From the cell containing the given text, extract its center point as (x, y) coordinate. 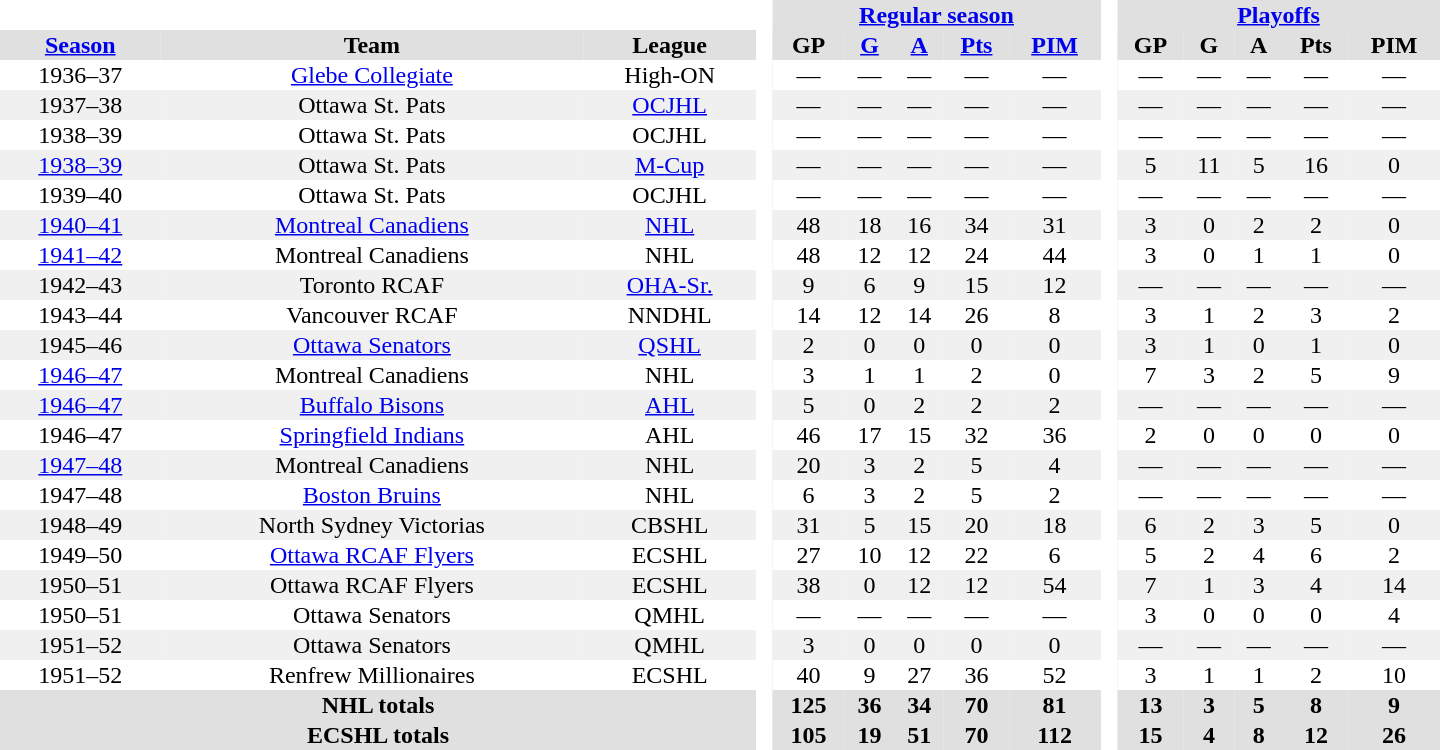
105 (809, 735)
40 (809, 675)
1940–41 (80, 225)
Regular season (937, 15)
Buffalo Bisons (372, 405)
24 (976, 255)
17 (870, 435)
League (670, 45)
1948–49 (80, 525)
11 (1209, 165)
1941–42 (80, 255)
North Sydney Victorias (372, 525)
38 (809, 585)
OHA-Sr. (670, 285)
Season (80, 45)
Boston Bruins (372, 495)
51 (919, 735)
NNDHL (670, 315)
1936–37 (80, 75)
19 (870, 735)
ECSHL totals (378, 735)
81 (1055, 705)
Toronto RCAF (372, 285)
1937–38 (80, 105)
1945–46 (80, 345)
13 (1150, 705)
Springfield Indians (372, 435)
1949–50 (80, 555)
32 (976, 435)
22 (976, 555)
46 (809, 435)
1939–40 (80, 195)
112 (1055, 735)
54 (1055, 585)
Vancouver RCAF (372, 315)
Renfrew Millionaires (372, 675)
High-ON (670, 75)
Playoffs (1278, 15)
Team (372, 45)
Glebe Collegiate (372, 75)
44 (1055, 255)
125 (809, 705)
1942–43 (80, 285)
1943–44 (80, 315)
M-Cup (670, 165)
QSHL (670, 345)
CBSHL (670, 525)
52 (1055, 675)
NHL totals (378, 705)
